Capture the cell that displays the provided text and extract its (X, Y) central coordinate. 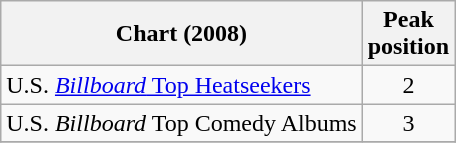
2 (408, 85)
U.S. Billboard Top Heatseekers (182, 85)
Chart (2008) (182, 34)
Peakposition (408, 34)
3 (408, 123)
U.S. Billboard Top Comedy Albums (182, 123)
